For the text-containing cell, return its midpoint in (x, y) coordinate format. 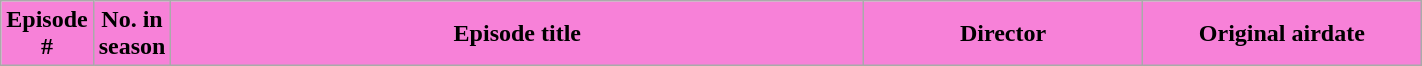
Director (1004, 34)
Original airdate (1282, 34)
No. inseason (132, 34)
Episode # (47, 34)
Episode title (518, 34)
